Capture the cell that displays the provided text and extract its [X, Y] central coordinate. 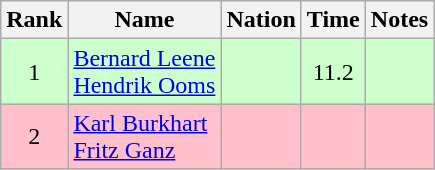
2 [34, 136]
Time [333, 20]
Bernard LeeneHendrik Ooms [144, 72]
Notes [399, 20]
Name [144, 20]
Rank [34, 20]
Karl BurkhartFritz Ganz [144, 136]
1 [34, 72]
Nation [261, 20]
11.2 [333, 72]
